Provide the (x, y) coordinate of the cell's center where the given text is located.  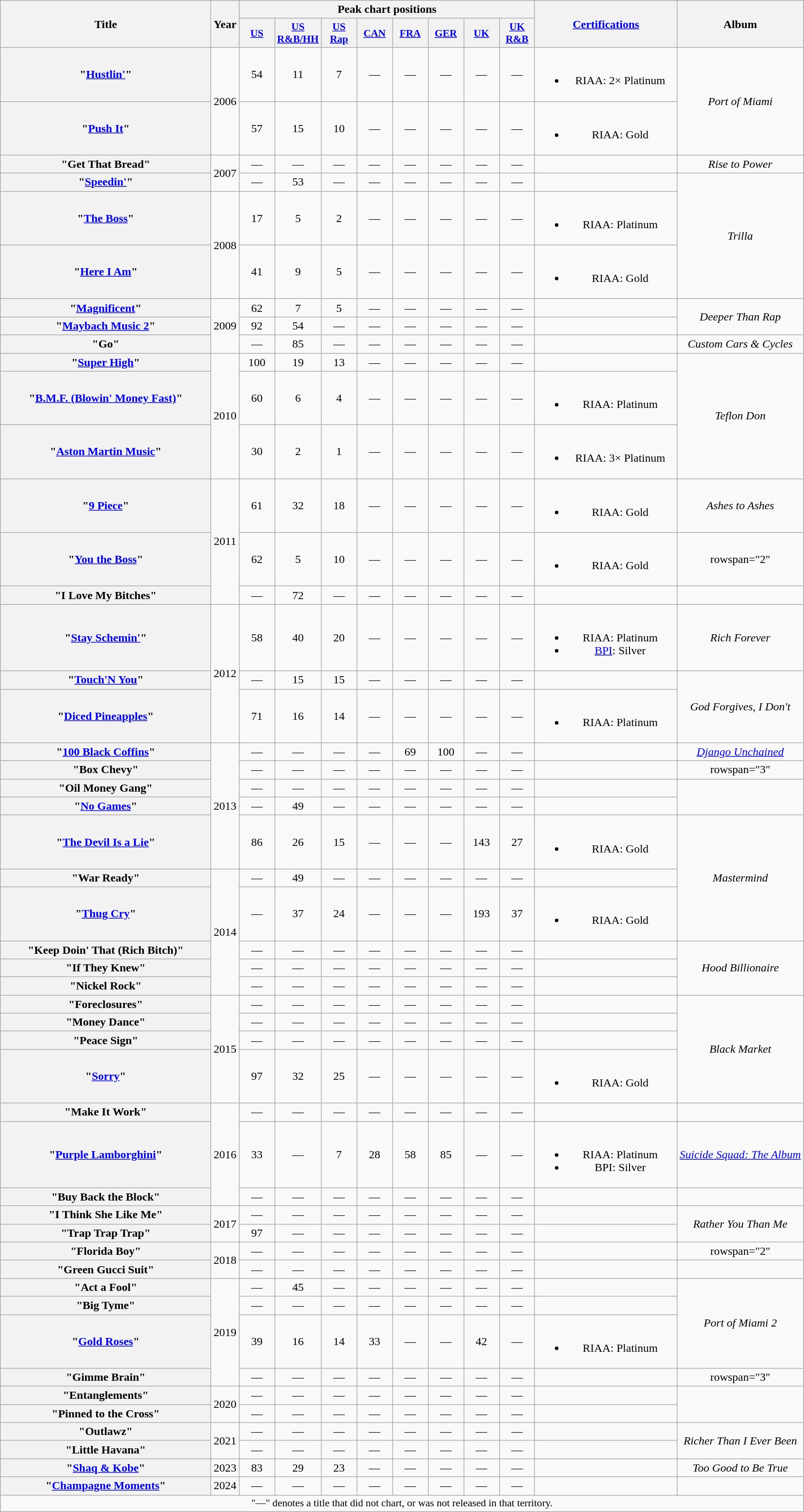
72 (298, 595)
US (257, 33)
"Keep Doin' That (Rich Bitch)" (106, 950)
Too Good to Be True (740, 1468)
2023 (225, 1468)
27 (517, 842)
2016 (225, 1154)
28 (375, 1154)
2021 (225, 1441)
19 (298, 362)
Certifications (606, 24)
Album (740, 24)
"You the Boss" (106, 559)
Hood Billionaire (740, 968)
"Push It" (106, 128)
17 (257, 218)
2018 (225, 1260)
2008 (225, 245)
2020 (225, 1405)
2024 (225, 1486)
"Big Tyme" (106, 1305)
193 (481, 914)
UK (481, 33)
6 (298, 398)
"Entanglements" (106, 1396)
"I Love My Bitches" (106, 595)
Rather You Than Me (740, 1224)
"The Devil Is a Lie" (106, 842)
"Peace Sign" (106, 1040)
40 (298, 638)
Suicide Squad: The Album (740, 1154)
God Forgives, I Don't (740, 707)
25 (339, 1076)
86 (257, 842)
"Buy Back the Block" (106, 1197)
24 (339, 914)
"Money Dance" (106, 1022)
Port of Miami (740, 101)
"Go" (106, 344)
Mastermind (740, 878)
9 (298, 272)
Rise to Power (740, 164)
57 (257, 128)
"Gold Roses" (106, 1341)
Deeper Than Rap (740, 317)
US R&B/HH (298, 33)
92 (257, 326)
2012 (225, 673)
71 (257, 716)
UKR&B (517, 33)
143 (481, 842)
Title (106, 24)
29 (298, 1468)
2017 (225, 1224)
2019 (225, 1332)
83 (257, 1468)
US Rap (339, 33)
"Hustlin'" (106, 74)
"Maybach Music 2" (106, 326)
"I Think She Like Me" (106, 1215)
"Florida Boy" (106, 1251)
GER (446, 33)
RIAA: 2× Platinum (606, 74)
"The Boss" (106, 218)
"Here I Am" (106, 272)
"Shaq & Kobe" (106, 1468)
"Champagne Moments" (106, 1486)
"Aston Martin Music" (106, 452)
53 (298, 182)
"Stay Schemin'" (106, 638)
"Oil Money Gang" (106, 788)
FRA (410, 33)
2015 (225, 1049)
"B.M.F. (Blowin' Money Fast)" (106, 398)
2006 (225, 101)
"Magnificent" (106, 308)
"Diced Pineapples" (106, 716)
"Gimme Brain" (106, 1377)
61 (257, 506)
"Thug Cry" (106, 914)
2007 (225, 173)
13 (339, 362)
CAN (375, 33)
2013 (225, 805)
Year (225, 24)
Port of Miami 2 (740, 1323)
60 (257, 398)
"Outlawz" (106, 1432)
Custom Cars & Cycles (740, 344)
Teflon Don (740, 416)
69 (410, 752)
Ashes to Ashes (740, 506)
"Little Havana" (106, 1450)
Django Unchained (740, 752)
2009 (225, 326)
18 (339, 506)
"9 Piece" (106, 506)
Peak chart positions (387, 10)
"Super High" (106, 362)
"Speedin'" (106, 182)
"Sorry" (106, 1076)
45 (298, 1287)
42 (481, 1341)
Richer Than I Ever Been (740, 1441)
"Trap Trap Trap" (106, 1233)
2014 (225, 932)
30 (257, 452)
RIAA: 3× Platinum (606, 452)
"100 Black Coffins" (106, 752)
"Pinned to the Cross" (106, 1414)
Black Market (740, 1049)
Trilla (740, 236)
"War Ready" (106, 878)
26 (298, 842)
"Box Chevy" (106, 770)
1 (339, 452)
11 (298, 74)
39 (257, 1341)
23 (339, 1468)
20 (339, 638)
"Nickel Rock" (106, 986)
2010 (225, 416)
"Make It Work" (106, 1112)
"Purple Lamborghini" (106, 1154)
4 (339, 398)
"—" denotes a title that did not chart, or was not released in that territory. (402, 1503)
"Green Gucci Suit" (106, 1269)
"Foreclosures" (106, 1004)
"Get That Bread" (106, 164)
41 (257, 272)
"Touch'N You" (106, 680)
"If They Knew" (106, 968)
"Act a Fool" (106, 1287)
"No Games" (106, 806)
Rich Forever (740, 638)
2011 (225, 542)
